For the text-containing cell, return its midpoint in [x, y] coordinate format. 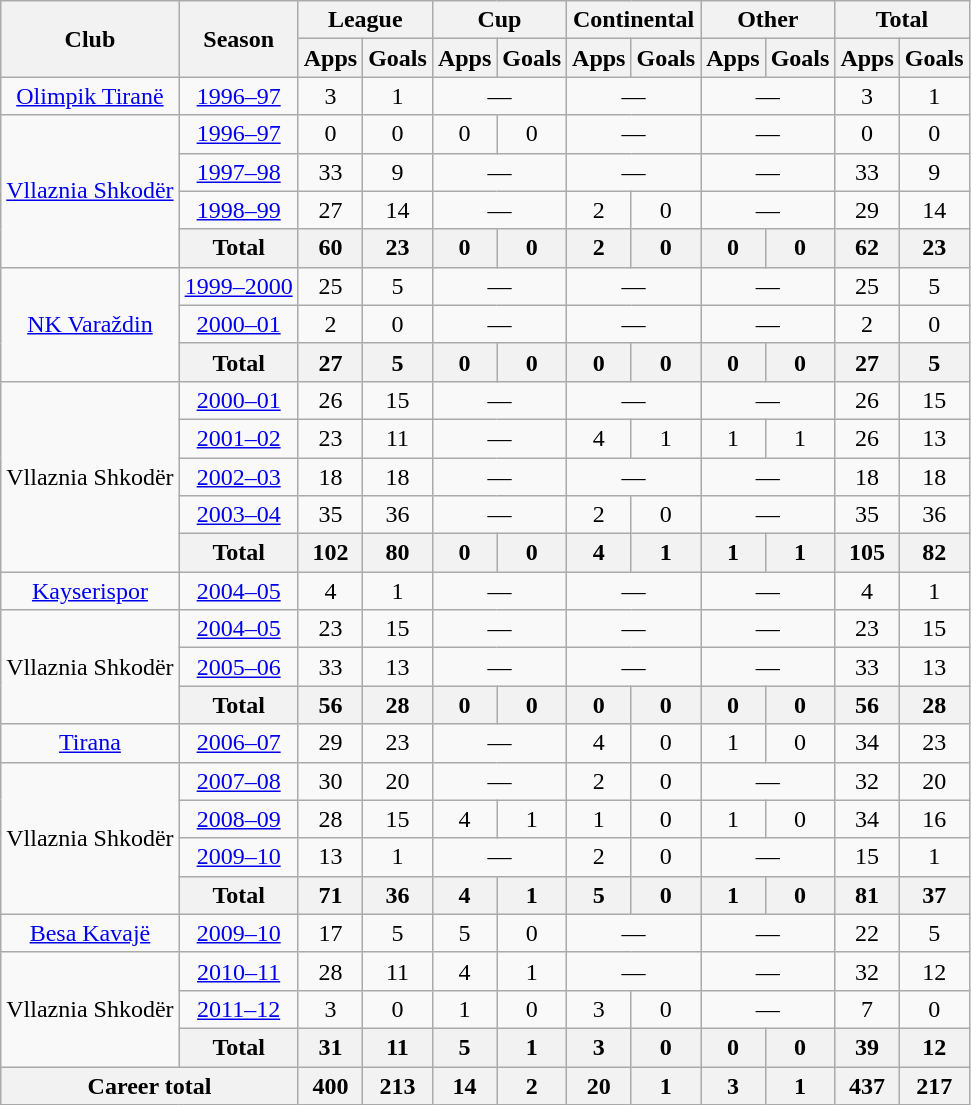
Kayserispor [90, 591]
213 [398, 1085]
2001–02 [238, 438]
1999–2000 [238, 286]
2006–07 [238, 743]
102 [330, 553]
2002–03 [238, 477]
82 [934, 553]
Club [90, 39]
Other [768, 20]
2003–04 [238, 515]
Season [238, 39]
71 [330, 895]
60 [330, 248]
17 [330, 933]
217 [934, 1085]
2010–11 [238, 971]
Tirana [90, 743]
2007–08 [238, 781]
Olimpik Tiranë [90, 96]
2005–06 [238, 667]
31 [330, 1047]
1998–99 [238, 210]
Besa Kavajë [90, 933]
62 [867, 248]
80 [398, 553]
7 [867, 1009]
NK Varaždin [90, 324]
League [365, 20]
2008–09 [238, 819]
Cup [499, 20]
1997–98 [238, 172]
16 [934, 819]
2011–12 [238, 1009]
30 [330, 781]
37 [934, 895]
81 [867, 895]
Continental [634, 20]
Career total [150, 1085]
39 [867, 1047]
400 [330, 1085]
22 [867, 933]
105 [867, 553]
437 [867, 1085]
